Find where the given text appears and provide that cell's center as [x, y] coordinate. 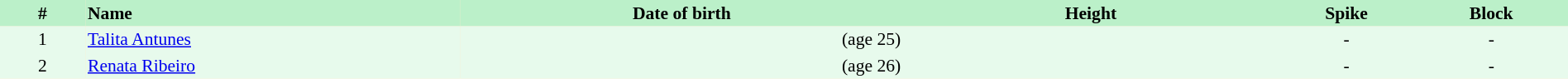
Renata Ribeiro [273, 66]
1 [43, 40]
(age 26) [681, 66]
Block [1491, 13]
Height [1090, 13]
Spike [1346, 13]
# [43, 13]
Date of birth [681, 13]
2 [43, 66]
Talita Antunes [273, 40]
Name [273, 13]
(age 25) [681, 40]
